Return the (x, y) coordinate for the center point of the cell that contains the specified text.  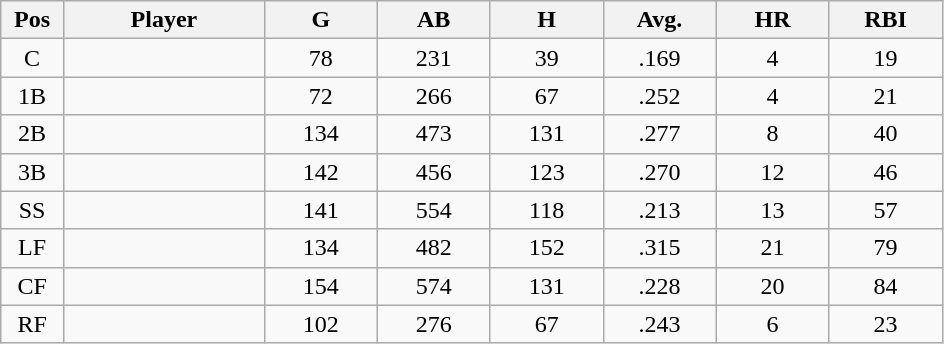
40 (886, 134)
.277 (660, 134)
276 (434, 324)
.315 (660, 248)
.270 (660, 172)
72 (320, 96)
Pos (32, 20)
456 (434, 172)
46 (886, 172)
19 (886, 58)
142 (320, 172)
SS (32, 210)
.228 (660, 286)
.213 (660, 210)
79 (886, 248)
H (546, 20)
Player (164, 20)
RF (32, 324)
RBI (886, 20)
473 (434, 134)
LF (32, 248)
39 (546, 58)
231 (434, 58)
57 (886, 210)
6 (772, 324)
84 (886, 286)
123 (546, 172)
G (320, 20)
CF (32, 286)
102 (320, 324)
AB (434, 20)
266 (434, 96)
12 (772, 172)
482 (434, 248)
Avg. (660, 20)
13 (772, 210)
HR (772, 20)
118 (546, 210)
152 (546, 248)
.243 (660, 324)
141 (320, 210)
574 (434, 286)
8 (772, 134)
20 (772, 286)
154 (320, 286)
.169 (660, 58)
.252 (660, 96)
23 (886, 324)
2B (32, 134)
78 (320, 58)
554 (434, 210)
1B (32, 96)
3B (32, 172)
C (32, 58)
